Provide the (x, y) coordinate of the cell's center where the given text is located.  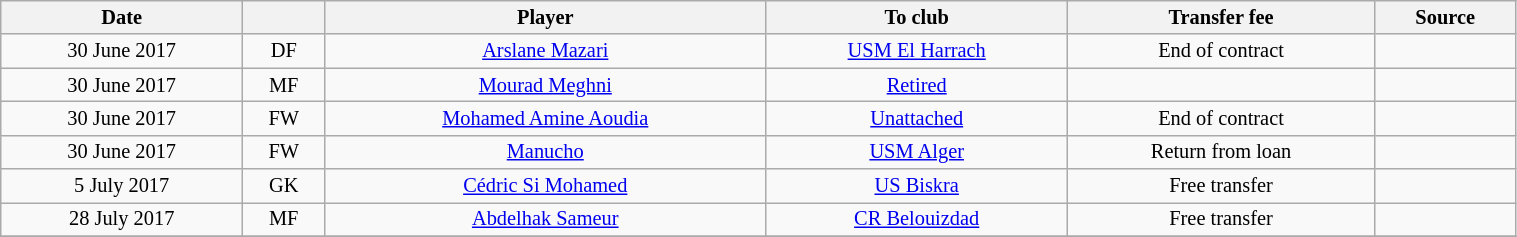
Arslane Mazari (546, 51)
5 July 2017 (122, 186)
CR Belouizdad (917, 219)
GK (284, 186)
Player (546, 17)
Transfer fee (1222, 17)
To club (917, 17)
Mourad Meghni (546, 85)
Mohamed Amine Aoudia (546, 118)
DF (284, 51)
Retired (917, 85)
Return from loan (1222, 152)
USM El Harrach (917, 51)
Unattached (917, 118)
Cédric Si Mohamed (546, 186)
28 July 2017 (122, 219)
Abdelhak Sameur (546, 219)
USM Alger (917, 152)
Manucho (546, 152)
Date (122, 17)
US Biskra (917, 186)
Source (1445, 17)
